Find where the given text appears and provide that cell's center as [x, y] coordinate. 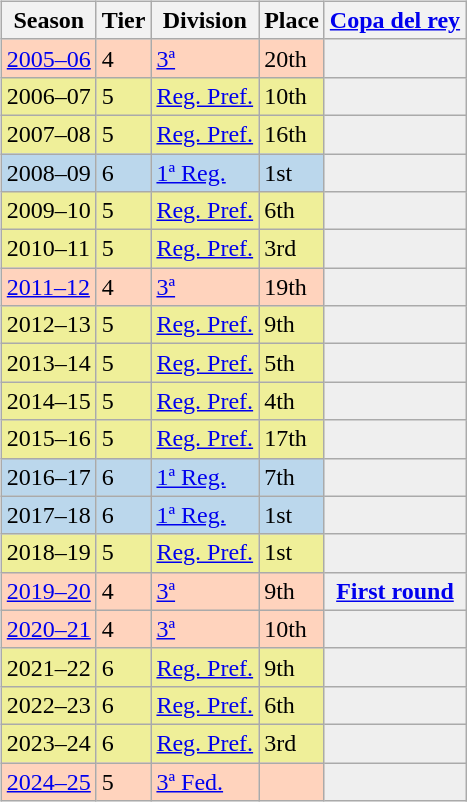
7th [292, 477]
Tier [124, 20]
Season [48, 20]
16th [292, 134]
2010–11 [48, 249]
2024–25 [48, 781]
2016–17 [48, 477]
20th [292, 58]
3ª Fed. [205, 781]
2014–15 [48, 401]
2011–12 [48, 287]
2007–08 [48, 134]
2019–20 [48, 591]
2017–18 [48, 515]
2020–21 [48, 629]
5th [292, 363]
2013–14 [48, 363]
2018–19 [48, 553]
2009–10 [48, 211]
Place [292, 20]
19th [292, 287]
2015–16 [48, 439]
2005–06 [48, 58]
2012–13 [48, 325]
2006–07 [48, 96]
2008–09 [48, 173]
First round [394, 591]
Copa del rey [394, 20]
4th [292, 401]
2023–24 [48, 743]
17th [292, 439]
Division [205, 20]
2022–23 [48, 705]
2021–22 [48, 667]
